Search for the cell housing the specified text and yield its (X, Y) center coordinate. 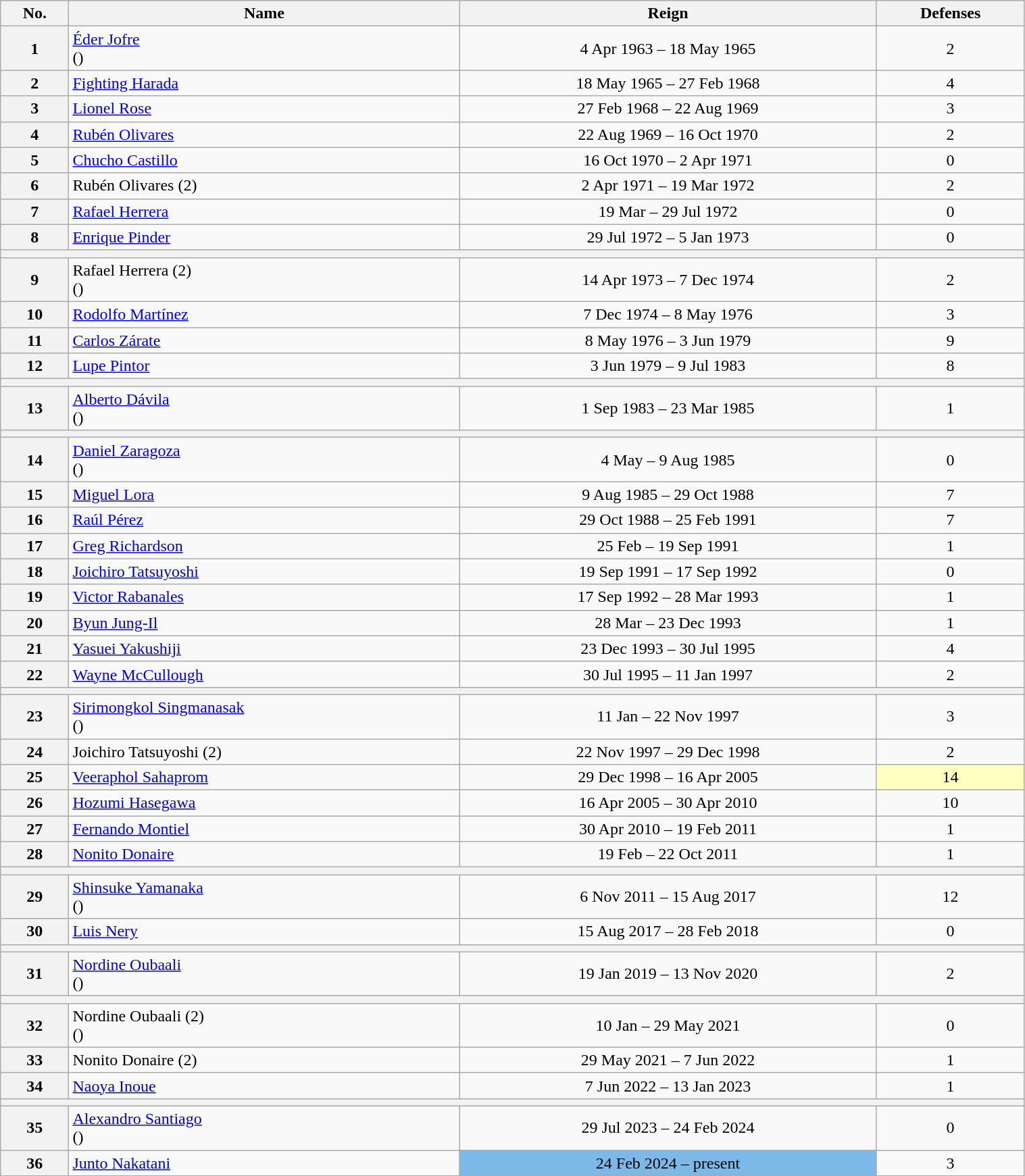
16 Apr 2005 – 30 Apr 2010 (668, 803)
7 Dec 1974 – 8 May 1976 (668, 314)
Enrique Pinder (264, 237)
15 Aug 2017 – 28 Feb 2018 (668, 931)
Naoya Inoue (264, 1085)
27 Feb 1968 – 22 Aug 1969 (668, 109)
28 (35, 854)
Veeraphol Sahaprom (264, 777)
Lionel Rose (264, 109)
Chucho Castillo (264, 160)
35 (35, 1128)
Fernando Montiel (264, 829)
29 Oct 1988 – 25 Feb 1991 (668, 520)
28 Mar – 23 Dec 1993 (668, 623)
Junto Nakatani (264, 1162)
Lupe Pintor (264, 366)
23 Dec 1993 – 30 Jul 1995 (668, 648)
24 (35, 752)
8 May 1976 – 3 Jun 1979 (668, 340)
19 (35, 597)
17 Sep 1992 – 28 Mar 1993 (668, 597)
11 Jan – 22 Nov 1997 (668, 716)
7 Jun 2022 – 13 Jan 2023 (668, 1085)
Victor Rabanales (264, 597)
Rodolfo Martínez (264, 314)
32 (35, 1025)
29 Jul 1972 – 5 Jan 1973 (668, 237)
3 Jun 1979 – 9 Jul 1983 (668, 366)
33 (35, 1060)
Fighting Harada (264, 83)
Éder Jofre() (264, 49)
19 Feb – 22 Oct 2011 (668, 854)
Rafael Herrera (2)() (264, 280)
Luis Nery (264, 931)
Carlos Zárate (264, 340)
Wayne McCullough (264, 674)
18 May 1965 – 27 Feb 1968 (668, 83)
9 Aug 1985 – 29 Oct 1988 (668, 494)
Miguel Lora (264, 494)
22 Nov 1997 – 29 Dec 1998 (668, 752)
Alberto Dávila() (264, 408)
Nordine Oubaali() (264, 974)
2 Apr 1971 – 19 Mar 1972 (668, 186)
26 (35, 803)
Joichiro Tatsuyoshi (264, 571)
30 (35, 931)
29 May 2021 – 7 Jun 2022 (668, 1060)
24 Feb 2024 – present (668, 1162)
Yasuei Yakushiji (264, 648)
30 Jul 1995 – 11 Jan 1997 (668, 674)
19 Mar – 29 Jul 1972 (668, 211)
Greg Richardson (264, 546)
Reign (668, 14)
22 (35, 674)
Nordine Oubaali (2)() (264, 1025)
14 Apr 1973 – 7 Dec 1974 (668, 280)
29 Jul 2023 – 24 Feb 2024 (668, 1128)
16 (35, 520)
10 Jan – 29 May 2021 (668, 1025)
6 (35, 186)
25 (35, 777)
Rafael Herrera (264, 211)
Alexandro Santiago() (264, 1128)
Daniel Zaragoza() (264, 459)
Defenses (950, 14)
21 (35, 648)
Rubén Olivares (264, 134)
Nonito Donaire (264, 854)
Sirimongkol Singmanasak() (264, 716)
5 (35, 160)
6 Nov 2011 – 15 Aug 2017 (668, 897)
11 (35, 340)
23 (35, 716)
16 Oct 1970 – 2 Apr 1971 (668, 160)
Byun Jung-Il (264, 623)
29 Dec 1998 – 16 Apr 2005 (668, 777)
4 Apr 1963 – 18 May 1965 (668, 49)
1 Sep 1983 – 23 Mar 1985 (668, 408)
Raúl Pérez (264, 520)
No. (35, 14)
19 Sep 1991 – 17 Sep 1992 (668, 571)
18 (35, 571)
15 (35, 494)
Joichiro Tatsuyoshi (2) (264, 752)
17 (35, 546)
20 (35, 623)
31 (35, 974)
Rubén Olivares (2) (264, 186)
30 Apr 2010 – 19 Feb 2011 (668, 829)
13 (35, 408)
25 Feb – 19 Sep 1991 (668, 546)
36 (35, 1162)
34 (35, 1085)
Hozumi Hasegawa (264, 803)
Name (264, 14)
29 (35, 897)
Shinsuke Yamanaka() (264, 897)
Nonito Donaire (2) (264, 1060)
4 May – 9 Aug 1985 (668, 459)
22 Aug 1969 – 16 Oct 1970 (668, 134)
27 (35, 829)
19 Jan 2019 – 13 Nov 2020 (668, 974)
